Extract the (x, y) coordinate from the center of the cell holding the provided text.  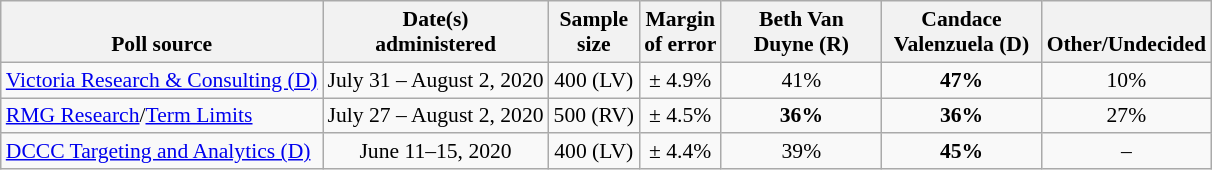
45% (961, 152)
± 4.9% (680, 80)
CandaceValenzuela (D) (961, 32)
Poll source (162, 32)
± 4.4% (680, 152)
RMG Research/Term Limits (162, 116)
– (1127, 152)
27% (1127, 116)
41% (801, 80)
July 27 – August 2, 2020 (436, 116)
Victoria Research & Consulting (D) (162, 80)
Other/Undecided (1127, 32)
June 11–15, 2020 (436, 152)
10% (1127, 80)
Beth VanDuyne (R) (801, 32)
July 31 – August 2, 2020 (436, 80)
Marginof error (680, 32)
± 4.5% (680, 116)
DCCC Targeting and Analytics (D) (162, 152)
39% (801, 152)
47% (961, 80)
Samplesize (594, 32)
500 (RV) (594, 116)
Date(s)administered (436, 32)
